Locate the cell with the specified text and output its [X, Y] center coordinate. 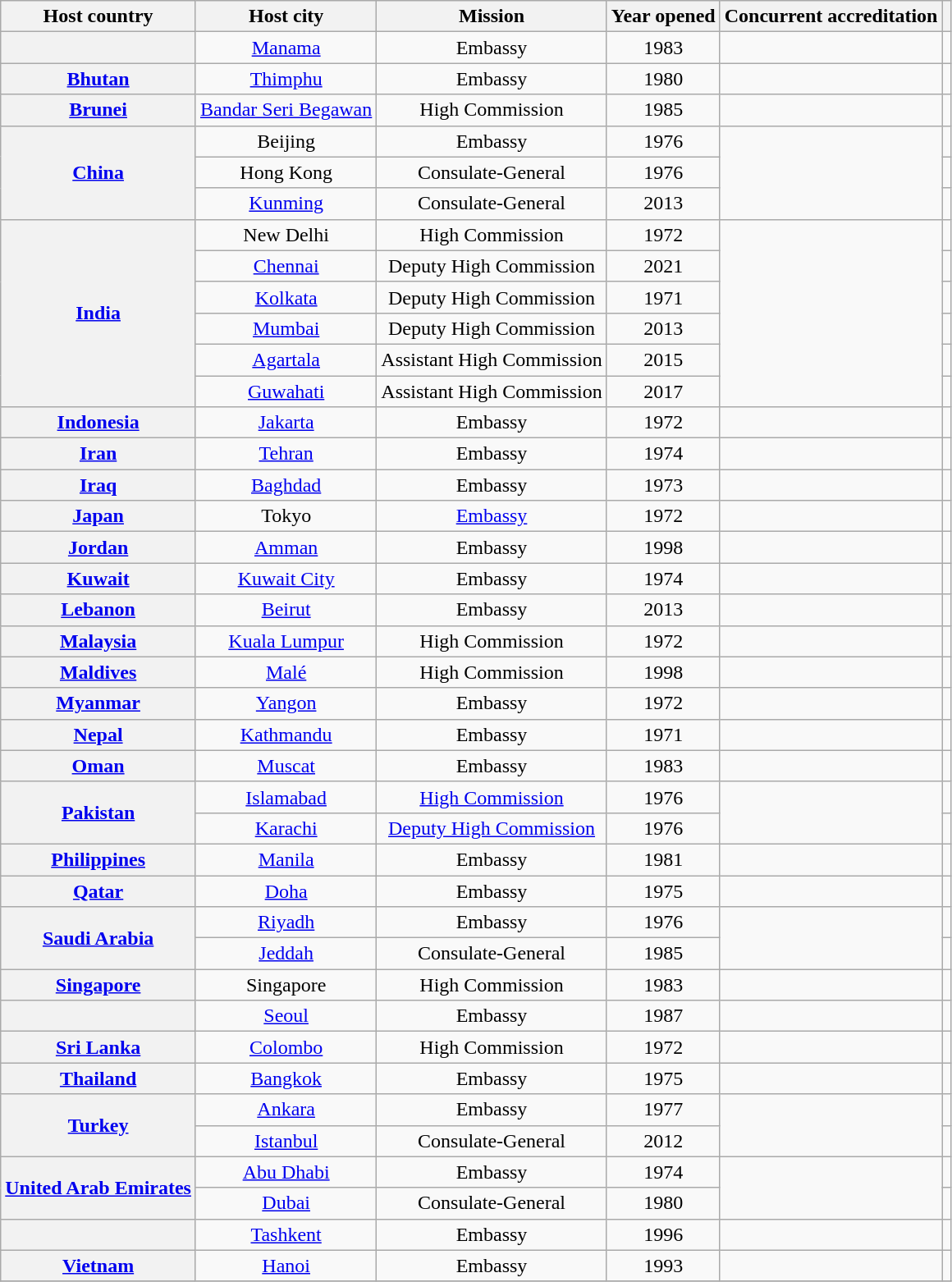
1981 [663, 859]
Host city [286, 16]
Iran [98, 454]
Muscat [286, 766]
Pakistan [98, 813]
Mumbai [286, 328]
Saudi Arabia [98, 938]
Iraq [98, 485]
Jakarta [286, 423]
Brunei [98, 110]
Year opened [663, 16]
2015 [663, 359]
Kunming [286, 204]
Chennai [286, 266]
Tehran [286, 454]
Guwahati [286, 391]
New Delhi [286, 235]
Kuwait City [286, 579]
Jordan [98, 547]
2017 [663, 391]
2021 [663, 266]
Islamabad [286, 797]
Manila [286, 859]
Maldives [98, 672]
2012 [663, 1141]
Qatar [98, 891]
Istanbul [286, 1141]
Vietnam [98, 1266]
Kuwait [98, 579]
Malé [286, 672]
Sri Lanka [98, 1047]
Agartala [286, 359]
Nepal [98, 735]
Manama [286, 48]
Mission [492, 16]
Dubai [286, 1203]
Doha [286, 891]
Kolkata [286, 297]
Concurrent accreditation [831, 16]
Turkey [98, 1125]
Japan [98, 516]
Beijing [286, 141]
Baghdad [286, 485]
1973 [663, 485]
Abu Dhabi [286, 1172]
Jeddah [286, 954]
Yangon [286, 703]
1987 [663, 1016]
Host country [98, 16]
Karachi [286, 828]
Philippines [98, 859]
Hanoi [286, 1266]
Kathmandu [286, 735]
Myanmar [98, 703]
India [98, 313]
Lebanon [98, 610]
Seoul [286, 1016]
Thailand [98, 1078]
Bhutan [98, 79]
Thimphu [286, 79]
Hong Kong [286, 172]
United Arab Emirates [98, 1188]
Oman [98, 766]
Colombo [286, 1047]
China [98, 172]
Indonesia [98, 423]
Bangkok [286, 1078]
Beirut [286, 610]
Bandar Seri Begawan [286, 110]
1996 [663, 1234]
Malaysia [98, 641]
Riyadh [286, 923]
Ankara [286, 1110]
Tashkent [286, 1234]
Tokyo [286, 516]
Amman [286, 547]
1993 [663, 1266]
1977 [663, 1110]
Kuala Lumpur [286, 641]
